Find where the given text appears and provide that cell's center as (X, Y) coordinate. 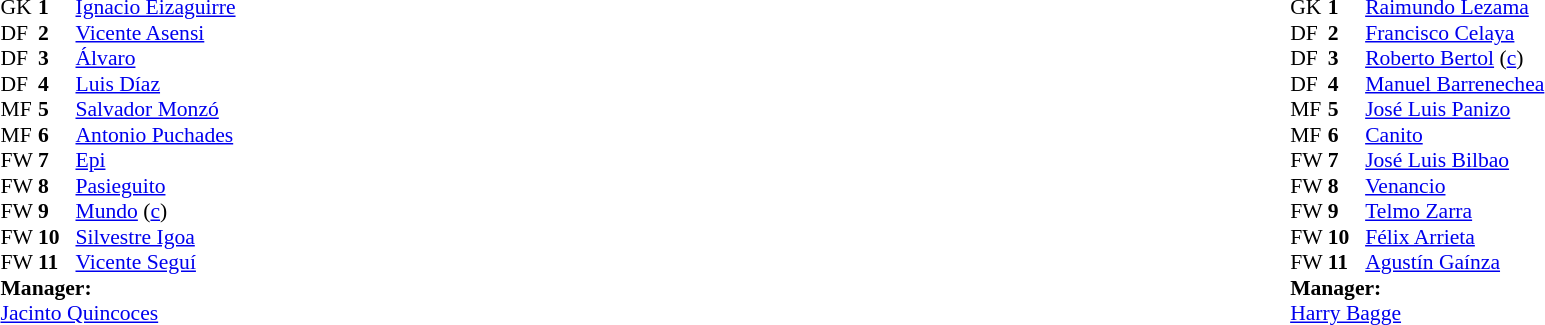
Roberto Bertol (c) (1454, 59)
Epi (156, 161)
Mundo (c) (156, 211)
Venancio (1454, 186)
Pasieguito (156, 186)
Agustín Gaínza (1454, 263)
Manuel Barrenechea (1454, 84)
Vicente Seguí (156, 263)
Álvaro (156, 59)
Telmo Zarra (1454, 211)
Félix Arrieta (1454, 237)
José Luis Panizo (1454, 109)
Canito (1454, 135)
Silvestre Igoa (156, 237)
José Luis Bilbao (1454, 161)
Vicente Asensi (156, 33)
Luis Díaz (156, 84)
Salvador Monzó (156, 109)
Francisco Celaya (1454, 33)
Antonio Puchades (156, 135)
